Scan for the cell matching the given text and deliver its (x, y) coordinate at center. 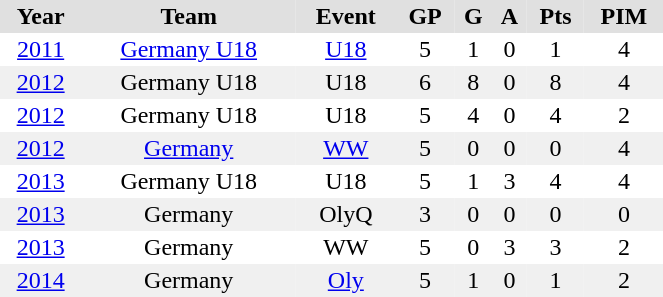
2011 (40, 50)
OlyQ (346, 214)
GP (424, 16)
Team (188, 16)
PIM (624, 16)
Oly (346, 280)
6 (424, 82)
Year (40, 16)
A (510, 16)
Pts (556, 16)
2014 (40, 280)
Event (346, 16)
G (474, 16)
